Detect which cell encompasses the target text, then output its (X, Y) center coordinate. 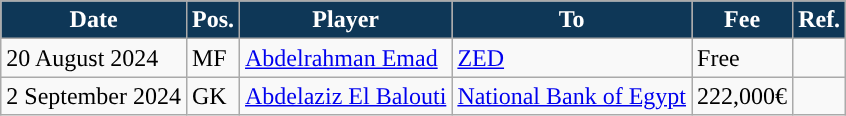
Pos. (212, 20)
Fee (742, 20)
Abdelrahman Emad (346, 58)
MF (212, 58)
National Bank of Egypt (572, 96)
Abdelaziz El Balouti (346, 96)
Free (742, 58)
GK (212, 96)
2 September 2024 (94, 96)
Date (94, 20)
222,000€ (742, 96)
20 August 2024 (94, 58)
Ref. (820, 20)
ZED (572, 58)
Player (346, 20)
To (572, 20)
